Scan for the cell matching the given text and deliver its (x, y) coordinate at center. 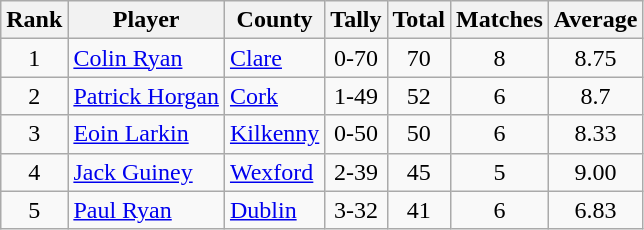
8.7 (596, 96)
Paul Ryan (146, 210)
Clare (274, 58)
45 (419, 172)
Jack Guiney (146, 172)
Average (596, 20)
9.00 (596, 172)
6.83 (596, 210)
52 (419, 96)
Patrick Horgan (146, 96)
Colin Ryan (146, 58)
3 (34, 134)
Tally (356, 20)
8.33 (596, 134)
8.75 (596, 58)
2-39 (356, 172)
4 (34, 172)
Kilkenny (274, 134)
Rank (34, 20)
Eoin Larkin (146, 134)
8 (500, 58)
0-70 (356, 58)
Matches (500, 20)
Total (419, 20)
70 (419, 58)
50 (419, 134)
Player (146, 20)
County (274, 20)
3-32 (356, 210)
1-49 (356, 96)
41 (419, 210)
Wexford (274, 172)
Cork (274, 96)
1 (34, 58)
0-50 (356, 134)
2 (34, 96)
Dublin (274, 210)
